Detect which cell encompasses the target text, then output its (X, Y) center coordinate. 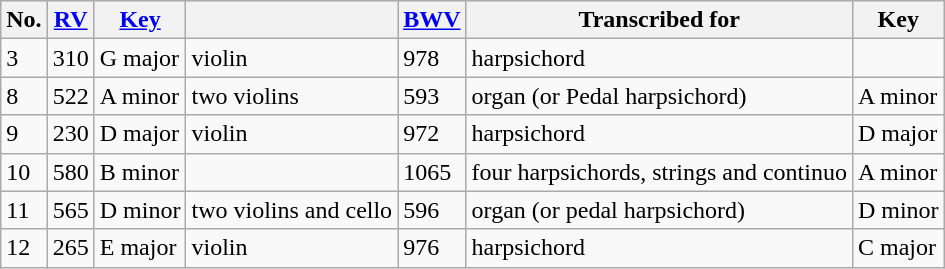
two violins and cello (292, 210)
12 (24, 248)
978 (432, 58)
8 (24, 96)
two violins (292, 96)
11 (24, 210)
organ (or pedal harpsichord) (659, 210)
four harpsichords, strings and continuo (659, 172)
BWV (432, 20)
E major (140, 248)
265 (70, 248)
Transcribed for (659, 20)
RV (70, 20)
580 (70, 172)
organ (or Pedal harpsichord) (659, 96)
9 (24, 134)
No. (24, 20)
B minor (140, 172)
C major (898, 248)
596 (432, 210)
565 (70, 210)
972 (432, 134)
3 (24, 58)
10 (24, 172)
976 (432, 248)
310 (70, 58)
593 (432, 96)
230 (70, 134)
522 (70, 96)
1065 (432, 172)
G major (140, 58)
